Find where the given text appears and provide that cell's center as [X, Y] coordinate. 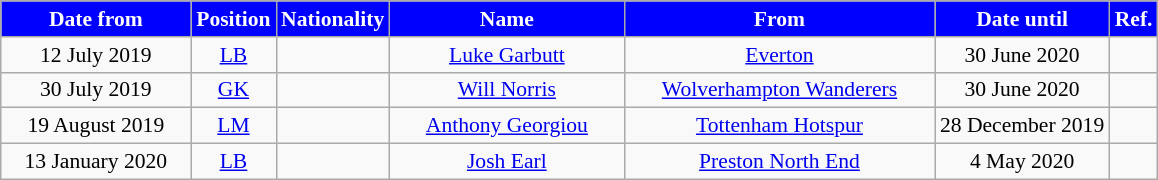
Date until [1022, 19]
28 December 2019 [1022, 126]
Ref. [1134, 19]
13 January 2020 [96, 162]
Nationality [332, 19]
Luke Garbutt [506, 55]
19 August 2019 [96, 126]
4 May 2020 [1022, 162]
12 July 2019 [96, 55]
Wolverhampton Wanderers [779, 90]
Name [506, 19]
GK [234, 90]
Everton [779, 55]
Tottenham Hotspur [779, 126]
Josh Earl [506, 162]
Date from [96, 19]
30 July 2019 [96, 90]
Preston North End [779, 162]
LM [234, 126]
Will Norris [506, 90]
Anthony Georgiou [506, 126]
From [779, 19]
Position [234, 19]
